For the text-containing cell, return its midpoint in [X, Y] coordinate format. 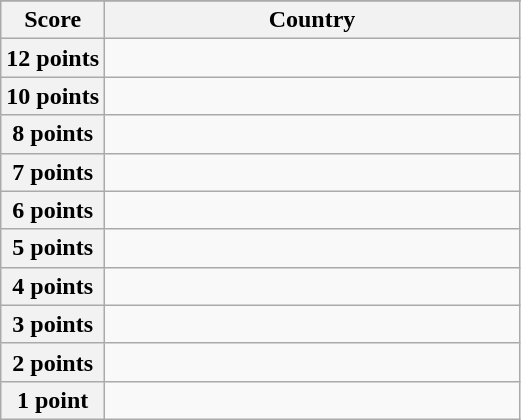
7 points [53, 172]
4 points [53, 286]
3 points [53, 324]
5 points [53, 248]
Country [312, 20]
12 points [53, 58]
8 points [53, 134]
6 points [53, 210]
2 points [53, 362]
1 point [53, 400]
10 points [53, 96]
Score [53, 20]
